Scan for the cell matching the given text and deliver its [X, Y] coordinate at center. 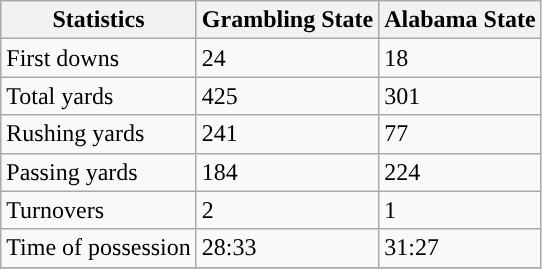
184 [287, 172]
First downs [99, 58]
Total yards [99, 96]
Turnovers [99, 210]
Rushing yards [99, 134]
Passing yards [99, 172]
Grambling State [287, 20]
18 [460, 58]
2 [287, 210]
77 [460, 134]
1 [460, 210]
Time of possession [99, 248]
301 [460, 96]
31:27 [460, 248]
425 [287, 96]
241 [287, 134]
Statistics [99, 20]
224 [460, 172]
Alabama State [460, 20]
28:33 [287, 248]
24 [287, 58]
